Return the [X, Y] coordinate for the center point of the cell that contains the specified text.  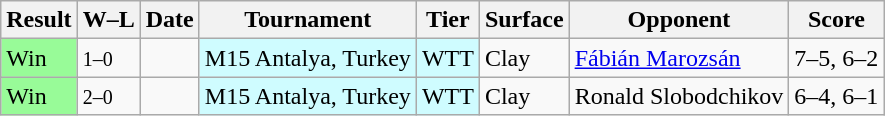
W–L [108, 20]
Tier [448, 20]
2–0 [108, 96]
Opponent [679, 20]
Tournament [308, 20]
Score [836, 20]
7–5, 6–2 [836, 58]
Surface [524, 20]
Result [39, 20]
1–0 [108, 58]
6–4, 6–1 [836, 96]
Date [170, 20]
Ronald Slobodchikov [679, 96]
Fábián Marozsán [679, 58]
